From the cell containing the given text, extract its center point as [x, y] coordinate. 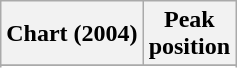
Chart (2004) [72, 34]
Peak position [189, 34]
